Return (X, Y) of the center of cell containing provided text 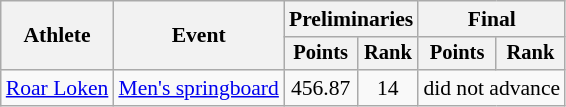
Final (492, 19)
did not advance (492, 88)
Roar Loken (58, 88)
14 (388, 88)
Athlete (58, 36)
Men's springboard (198, 88)
456.87 (321, 88)
Event (198, 36)
Preliminaries (351, 19)
